Output the [X, Y] coordinate of the center of the cell containing the given text.  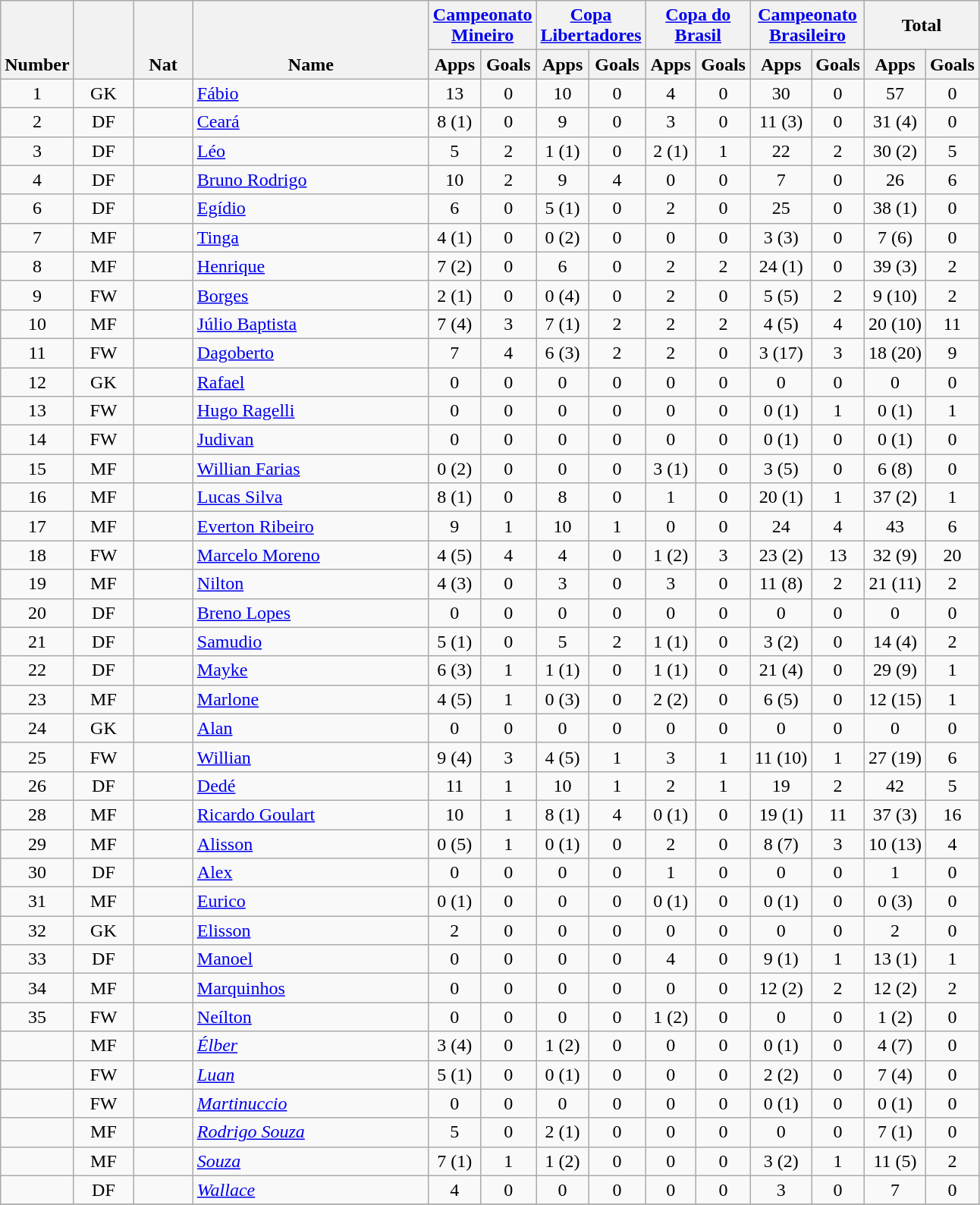
Campeonato Brasileiro [808, 26]
0 (4) [563, 295]
Alan [311, 728]
3 (17) [781, 353]
17 [37, 526]
33 [37, 959]
24 (1) [781, 266]
21 (11) [895, 584]
23 [37, 699]
21 [37, 642]
Marlone [311, 699]
31 [37, 902]
Hugo Ragelli [311, 411]
32 [37, 930]
Wallace [311, 1190]
Copa Libertadores [591, 26]
5 (5) [781, 295]
11 (3) [781, 122]
6 (8) [895, 469]
Martinuccio [311, 1103]
Name [311, 39]
9 (1) [781, 959]
Mayke [311, 670]
Elisson [311, 930]
Number [37, 39]
Júlio Baptista [311, 324]
12 [37, 381]
Samudio [311, 642]
39 (3) [895, 266]
29 (9) [895, 670]
Manoel [311, 959]
28 [37, 814]
11 (10) [781, 757]
9 (10) [895, 295]
Ricardo Goulart [311, 814]
3 (1) [671, 469]
14 [37, 440]
Bruno Rodrigo [311, 180]
57 [895, 93]
30 (2) [895, 151]
19 (1) [781, 814]
7 (6) [895, 237]
23 (2) [781, 555]
Rodrigo Souza [311, 1132]
Ceará [311, 122]
Henrique [311, 266]
3 (5) [781, 469]
Campeonato Mineiro [482, 26]
3 (4) [454, 1046]
34 [37, 988]
Élber [311, 1046]
9 (4) [454, 757]
Lucas Silva [311, 497]
18 (20) [895, 353]
37 (2) [895, 497]
Souza [311, 1161]
37 (3) [895, 814]
38 (1) [895, 209]
4 (1) [454, 237]
Borges [311, 295]
8 (7) [781, 844]
12 (15) [895, 699]
Egídio [311, 209]
11 (5) [895, 1161]
11 (8) [781, 584]
15 [37, 469]
Tinga [311, 237]
32 (9) [895, 555]
0 (5) [454, 844]
Dagoberto [311, 353]
Total [921, 26]
14 (4) [895, 642]
3 (3) [781, 237]
Nilton [311, 584]
Willian Farias [311, 469]
Judivan [311, 440]
31 (4) [895, 122]
Fábio [311, 93]
6 (5) [781, 699]
4 (3) [454, 584]
20 (1) [781, 497]
13 (1) [895, 959]
27 (19) [895, 757]
Alex [311, 873]
Everton Ribeiro [311, 526]
4 (7) [895, 1046]
Neílton [311, 1017]
20 (10) [895, 324]
42 [895, 786]
Eurico [311, 902]
43 [895, 526]
29 [37, 844]
Léo [311, 151]
Rafael [311, 381]
Marquinhos [311, 988]
7 (2) [454, 266]
35 [37, 1017]
10 (13) [895, 844]
Nat [164, 39]
Breno Lopes [311, 613]
Dedé [311, 786]
Luan [311, 1075]
21 (4) [781, 670]
Copa do Brasil [698, 26]
Willian [311, 757]
Alisson [311, 844]
18 [37, 555]
Marcelo Moreno [311, 555]
